Search for the cell housing the specified text and yield its (X, Y) center coordinate. 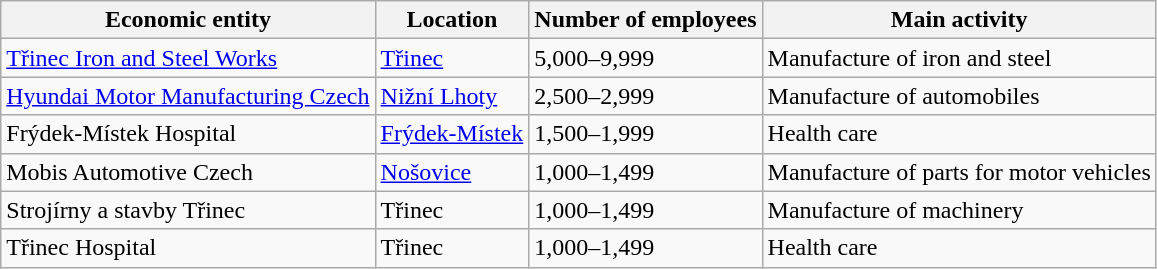
Frýdek-Místek (452, 134)
Economic entity (188, 20)
Main activity (959, 20)
2,500–2,999 (646, 96)
Frýdek-Místek Hospital (188, 134)
Manufacture of automobiles (959, 96)
Třinec Hospital (188, 248)
Number of employees (646, 20)
Třinec Iron and Steel Works (188, 58)
Nošovice (452, 172)
Location (452, 20)
Manufacture of parts for motor vehicles (959, 172)
1,500–1,999 (646, 134)
Mobis Automotive Czech (188, 172)
5,000–9,999 (646, 58)
Manufacture of machinery (959, 210)
Hyundai Motor Manufacturing Czech (188, 96)
Manufacture of iron and steel (959, 58)
Strojírny a stavby Třinec (188, 210)
Nižní Lhoty (452, 96)
